From the cell containing the given text, extract its center point as (x, y) coordinate. 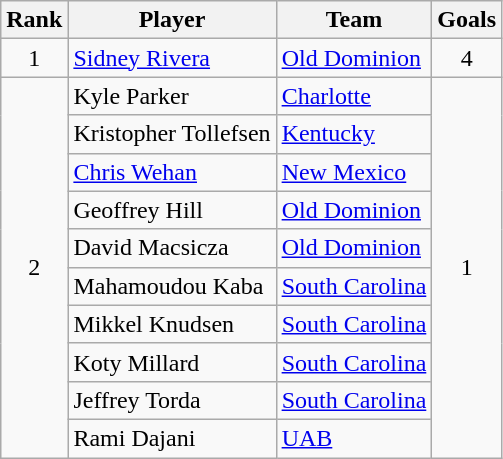
Team (354, 20)
Rami Dajani (172, 438)
Chris Wehan (172, 172)
New Mexico (354, 172)
Mahamoudou Kaba (172, 286)
Jeffrey Torda (172, 400)
4 (467, 58)
2 (34, 268)
Kentucky (354, 134)
Goals (467, 20)
Sidney Rivera (172, 58)
Kristopher Tollefsen (172, 134)
Kyle Parker (172, 96)
David Macsicza (172, 248)
Geoffrey Hill (172, 210)
Koty Millard (172, 362)
UAB (354, 438)
Player (172, 20)
Rank (34, 20)
Charlotte (354, 96)
Mikkel Knudsen (172, 324)
